Extract the (X, Y) coordinate from the center of the cell holding the provided text.  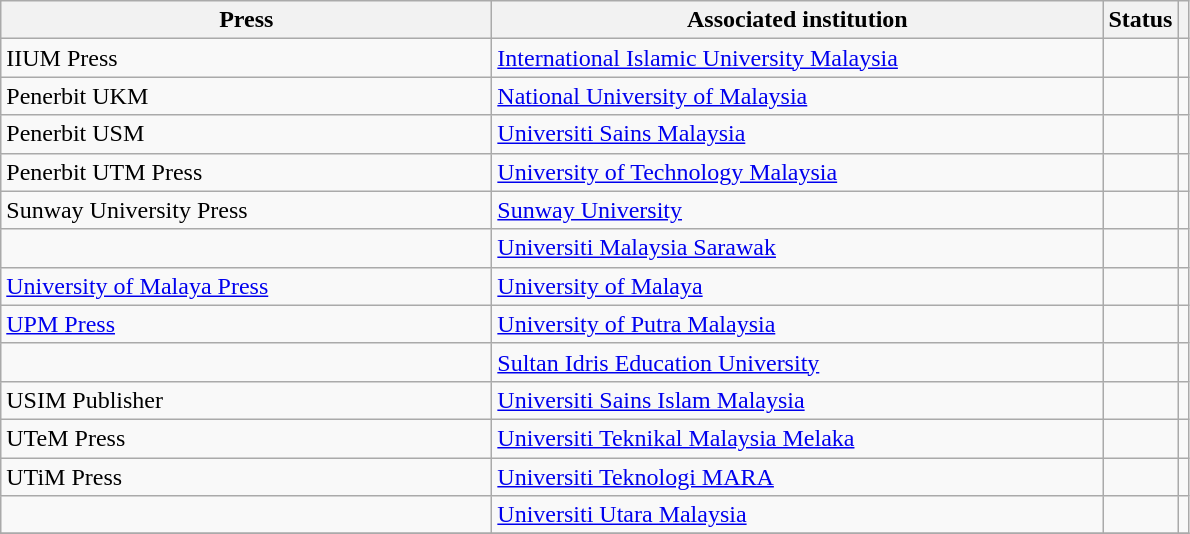
University of Technology Malaysia (798, 172)
Universiti Teknikal Malaysia Melaka (798, 438)
University of Putra Malaysia (798, 324)
Press (246, 20)
Sultan Idris Education University (798, 362)
Penerbit UKM (246, 96)
IIUM Press (246, 58)
Universiti Malaysia Sarawak (798, 248)
Sunway University Press (246, 210)
UTiM Press (246, 477)
National University of Malaysia (798, 96)
Penerbit USM (246, 134)
UTeM Press (246, 438)
Universiti Sains Islam Malaysia (798, 400)
University of Malaya (798, 286)
Status (1140, 20)
Universiti Teknologi MARA (798, 477)
Sunway University (798, 210)
Penerbit UTM Press (246, 172)
Associated institution (798, 20)
Universiti Utara Malaysia (798, 515)
USIM Publisher (246, 400)
UPM Press (246, 324)
University of Malaya Press (246, 286)
Universiti Sains Malaysia (798, 134)
International Islamic University Malaysia (798, 58)
